From the cell containing the given text, extract its center point as [x, y] coordinate. 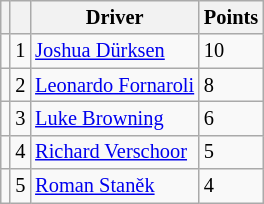
Driver [114, 17]
Roman Staněk [114, 186]
6 [231, 118]
Richard Verschoor [114, 152]
10 [231, 51]
8 [231, 85]
3 [20, 118]
2 [20, 85]
Leonardo Fornaroli [114, 85]
Points [231, 17]
Joshua Dürksen [114, 51]
Luke Browning [114, 118]
1 [20, 51]
